Pinpoint the cell where the given text exists, returning its [x, y] midpoint coordinate. 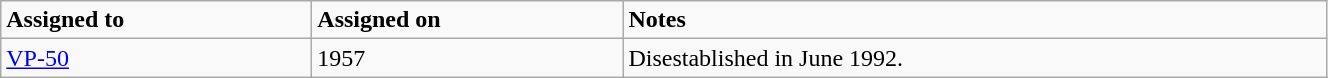
Disestablished in June 1992. [975, 58]
VP-50 [156, 58]
Notes [975, 20]
Assigned to [156, 20]
Assigned on [468, 20]
1957 [468, 58]
